Search for the cell housing the specified text and yield its [x, y] center coordinate. 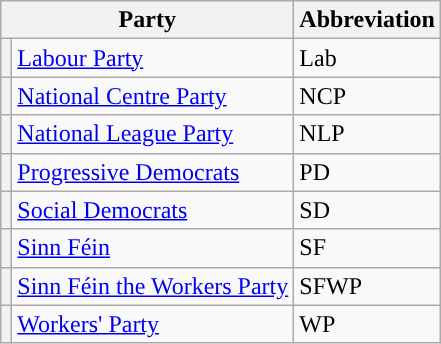
Lab [368, 58]
NCP [368, 96]
PD [368, 172]
National Centre Party [153, 96]
NLP [368, 134]
WP [368, 324]
Progressive Democrats [153, 172]
SFWP [368, 286]
National League Party [153, 134]
Workers' Party [153, 324]
SF [368, 248]
SD [368, 210]
Social Democrats [153, 210]
Abbreviation [368, 20]
Party [148, 20]
Labour Party [153, 58]
Sinn Féin the Workers Party [153, 286]
Sinn Féin [153, 248]
